Identify which cell holds the provided text, then report its [X, Y] central coordinate. 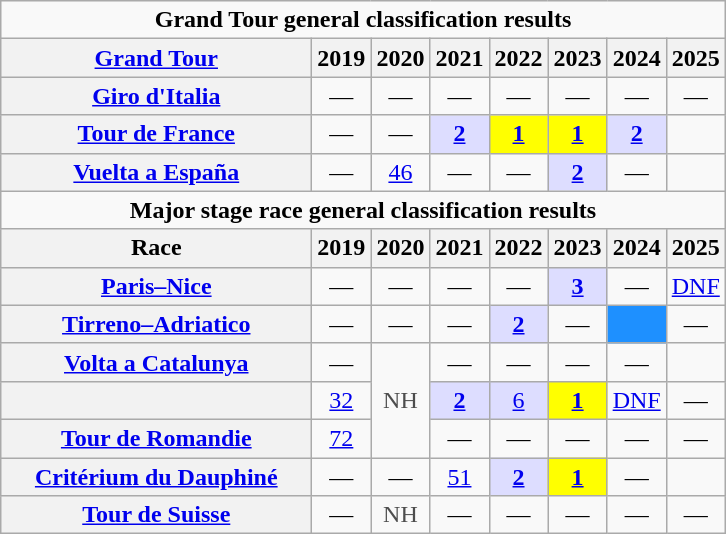
Tour de Romandie [156, 438]
Tirreno–Adriatico [156, 324]
46 [400, 172]
51 [460, 477]
Race [156, 248]
Giro d'Italia [156, 96]
Tour de France [156, 134]
Vuelta a España [156, 172]
Major stage race general classification results [364, 210]
Tour de Suisse [156, 515]
Paris–Nice [156, 286]
Volta a Catalunya [156, 362]
72 [342, 438]
Grand Tour general classification results [364, 20]
6 [518, 400]
3 [578, 286]
32 [342, 400]
Grand Tour [156, 58]
Critérium du Dauphiné [156, 477]
